Output the [x, y] coordinate of the center of the cell containing the given text.  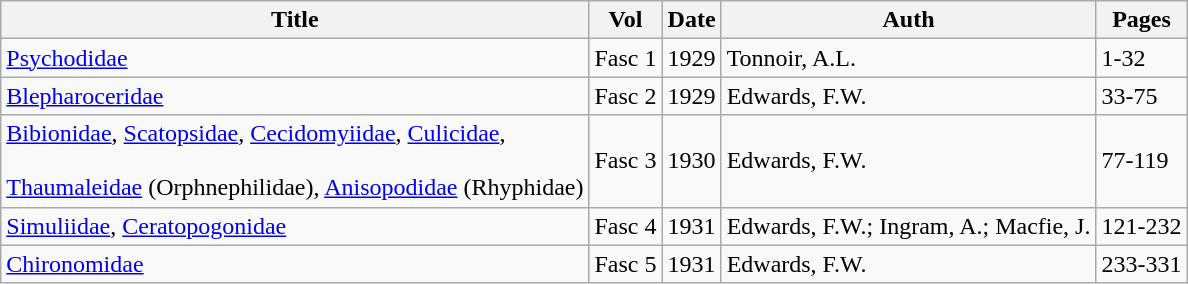
77-119 [1142, 161]
Edwards, F.W.; Ingram, A.; Macfie, J. [908, 226]
33-75 [1142, 96]
233-331 [1142, 264]
Pages [1142, 20]
Simuliidae, Ceratopogonidae [295, 226]
Fasc 3 [626, 161]
Fasc 1 [626, 58]
Fasc 2 [626, 96]
Blepharoceridae [295, 96]
Chironomidae [295, 264]
Date [692, 20]
Psychodidae [295, 58]
Bibionidae, Scatopsidae, Cecidomyiidae, Culicidae,Thaumaleidae (Orphnephilidae), Anisopodidae (Rhyphidae) [295, 161]
Tonnoir, A.L. [908, 58]
1-32 [1142, 58]
Auth [908, 20]
Vol [626, 20]
121-232 [1142, 226]
Fasc 5 [626, 264]
Title [295, 20]
1930 [692, 161]
Fasc 4 [626, 226]
